Provide the (x, y) coordinate of the cell's center where the given text is located.  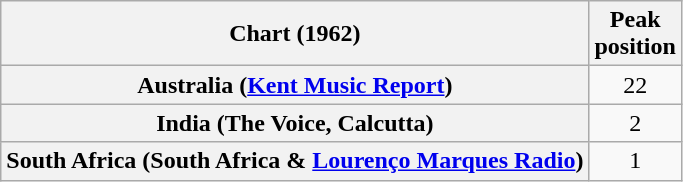
1 (635, 161)
Chart (1962) (295, 34)
2 (635, 123)
Peakposition (635, 34)
Australia (Kent Music Report) (295, 85)
South Africa (South Africa & Lourenço Marques Radio) (295, 161)
India (The Voice, Calcutta) (295, 123)
22 (635, 85)
